Extract the (X, Y) coordinate from the center of the cell holding the provided text.  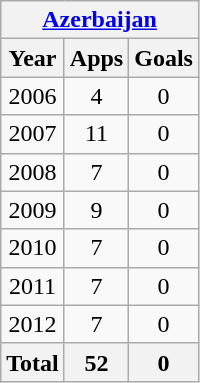
2008 (33, 172)
2012 (33, 324)
2006 (33, 96)
52 (96, 362)
11 (96, 134)
Year (33, 58)
2010 (33, 248)
Apps (96, 58)
Goals (164, 58)
9 (96, 210)
2009 (33, 210)
4 (96, 96)
2007 (33, 134)
Azerbaijan (100, 20)
Total (33, 362)
2011 (33, 286)
